Locate the cell with the specified text and output its (X, Y) center coordinate. 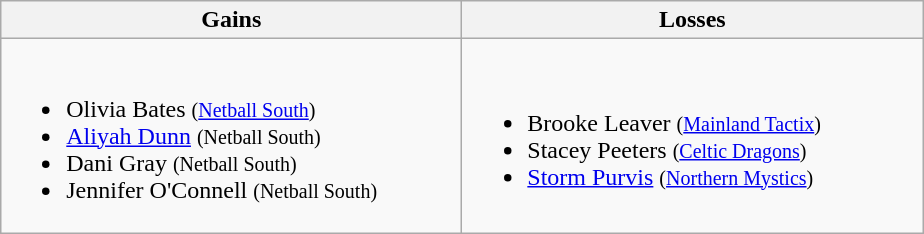
Brooke Leaver (Mainland Tactix)Stacey Peeters (Celtic Dragons)Storm Purvis (Northern Mystics) (692, 136)
Gains (232, 20)
Losses (692, 20)
Olivia Bates (Netball South)Aliyah Dunn (Netball South)Dani Gray (Netball South)Jennifer O'Connell (Netball South) (232, 136)
